Extract the [x, y] coordinate from the center of the cell holding the provided text.  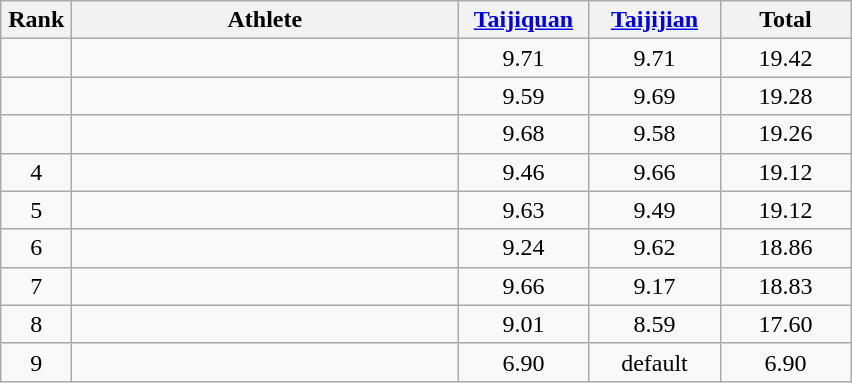
9.63 [524, 210]
5 [36, 210]
9.59 [524, 96]
9.17 [654, 286]
8 [36, 324]
9.68 [524, 134]
Rank [36, 20]
8.59 [654, 324]
9.01 [524, 324]
17.60 [786, 324]
6 [36, 248]
9 [36, 362]
Taijiquan [524, 20]
19.28 [786, 96]
9.49 [654, 210]
19.26 [786, 134]
9.69 [654, 96]
9.24 [524, 248]
7 [36, 286]
9.46 [524, 172]
9.58 [654, 134]
18.83 [786, 286]
Taijijian [654, 20]
4 [36, 172]
18.86 [786, 248]
19.42 [786, 58]
default [654, 362]
Athlete [265, 20]
Total [786, 20]
9.62 [654, 248]
